For the text-containing cell, return its midpoint in (x, y) coordinate format. 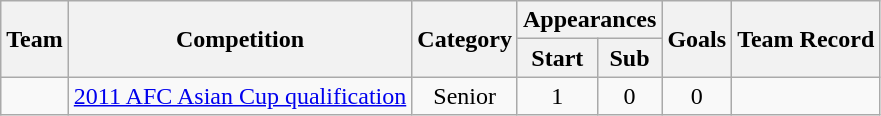
Team (35, 39)
Sub (630, 58)
Competition (240, 39)
Category (465, 39)
Goals (697, 39)
2011 AFC Asian Cup qualification (240, 96)
Team Record (806, 39)
1 (557, 96)
Senior (465, 96)
Start (557, 58)
Appearances (589, 20)
